Output the [x, y] coordinate of the center of the cell containing the given text.  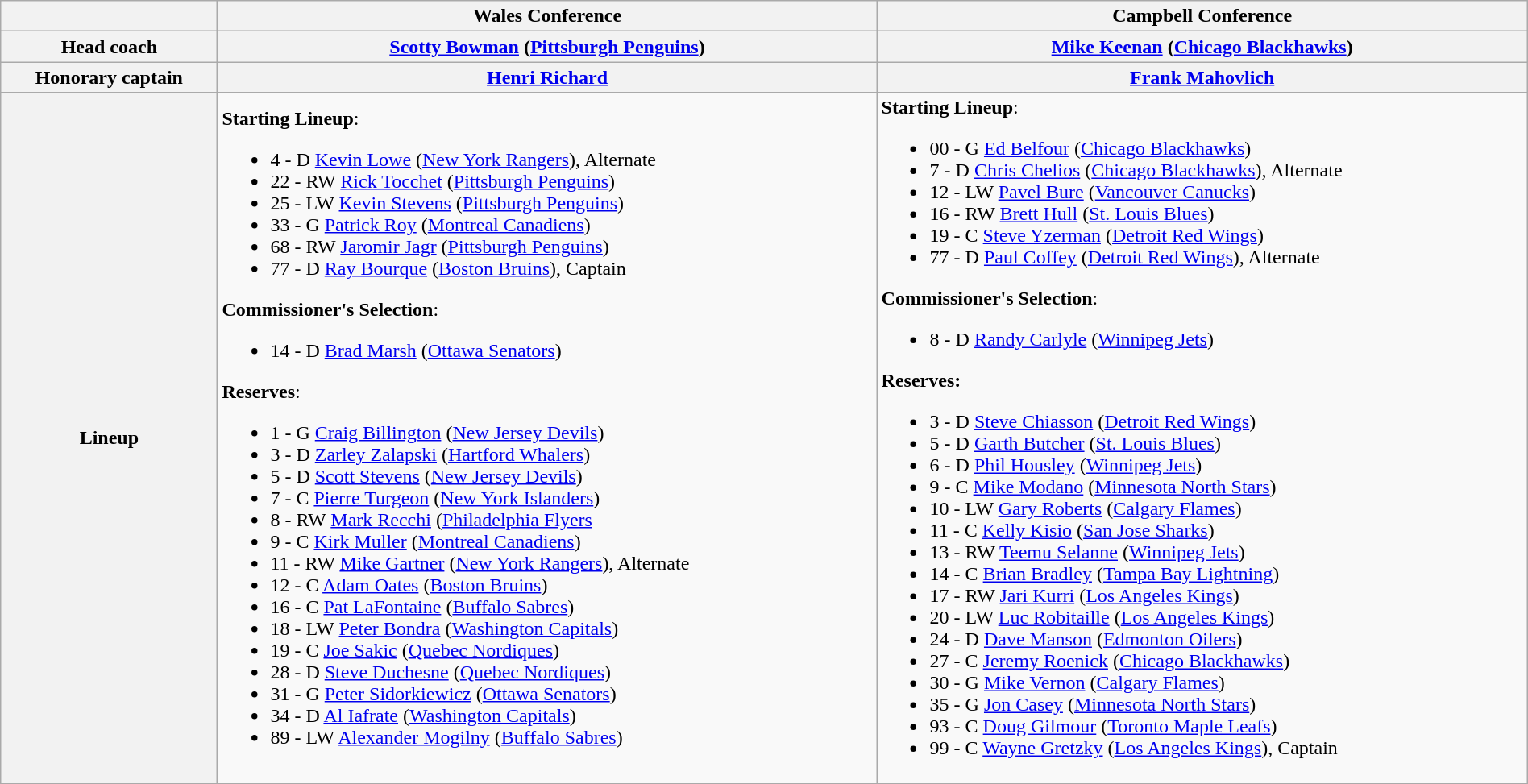
Mike Keenan (Chicago Blackhawks) [1202, 47]
Lineup [110, 438]
Campbell Conference [1202, 16]
Head coach [110, 47]
Wales Conference [547, 16]
Henri Richard [547, 77]
Frank Mahovlich [1202, 77]
Honorary captain [110, 77]
Scotty Bowman (Pittsburgh Penguins) [547, 47]
